Scan for the cell matching the given text and deliver its (X, Y) coordinate at center. 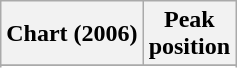
Peakposition (189, 34)
Chart (2006) (72, 34)
